Return (X, Y) of the center of cell containing provided text 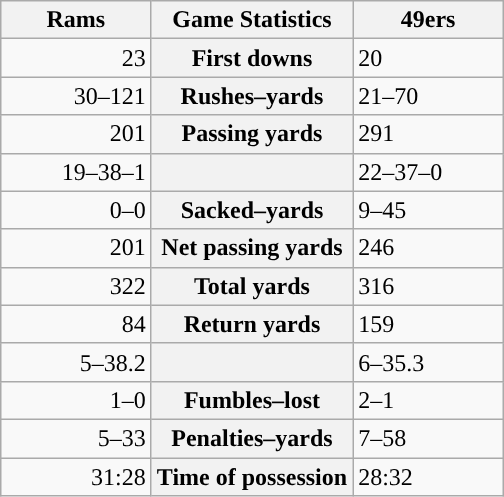
1–0 (76, 400)
31:28 (76, 477)
5–33 (76, 438)
23 (76, 58)
6–35.3 (428, 362)
21–70 (428, 96)
291 (428, 134)
316 (428, 286)
First downs (252, 58)
Sacked–yards (252, 210)
322 (76, 286)
Passing yards (252, 134)
Rams (76, 20)
246 (428, 248)
Total yards (252, 286)
Rushes–yards (252, 96)
159 (428, 324)
7–58 (428, 438)
Game Statistics (252, 20)
Fumbles–lost (252, 400)
Net passing yards (252, 248)
Time of possession (252, 477)
Return yards (252, 324)
22–37–0 (428, 172)
28:32 (428, 477)
5–38.2 (76, 362)
9–45 (428, 210)
49ers (428, 20)
20 (428, 58)
84 (76, 324)
19–38–1 (76, 172)
2–1 (428, 400)
Penalties–yards (252, 438)
30–121 (76, 96)
0–0 (76, 210)
